Pinpoint the cell where the given text exists, returning its [X, Y] midpoint coordinate. 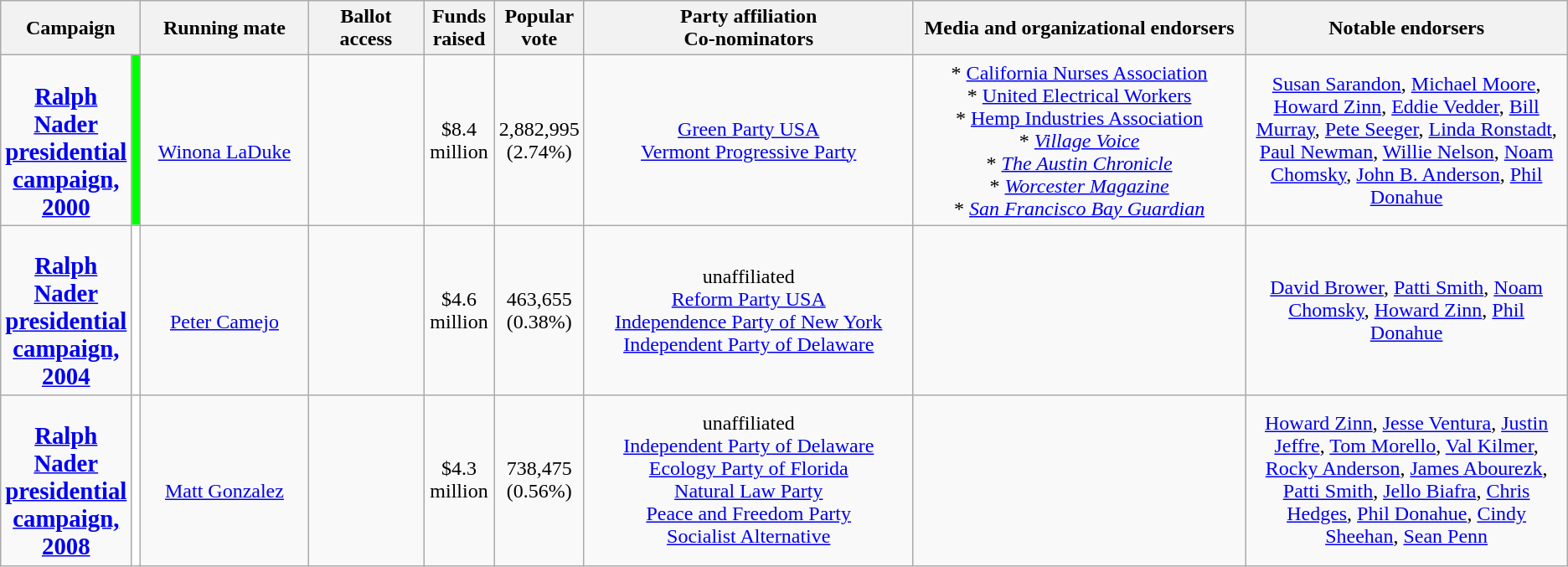
Green Party USAVermont Progressive Party [749, 141]
David Brower, Patti Smith, Noam Chomsky, Howard Zinn, Phil Donahue [1406, 310]
Media and organizational endorsers [1079, 28]
Notable endorsers [1406, 28]
2,882,995 (2.74%) [539, 141]
Running mate [224, 28]
$4.3 million [459, 481]
$4.6 million [459, 310]
Ralph Nader presidential campaign, 2000 [66, 141]
Peter Camejo [224, 310]
Party affiliationCo-nominators [749, 28]
Popular vote [539, 28]
Matt Gonzalez [224, 481]
Ralph Nader presidential campaign, 2008 [66, 481]
Ralph Nader presidential campaign, 2004 [66, 310]
Winona LaDuke [224, 141]
Funds raised [459, 28]
unaffiliatedReform Party USA Independence Party of New YorkIndependent Party of Delaware [749, 310]
738,475(0.56%) [539, 481]
Ballot access [366, 28]
463,655 (0.38%) [539, 310]
unaffiliatedIndependent Party of DelawareEcology Party of Florida Natural Law Party Peace and Freedom Party Socialist Alternative [749, 481]
$8.4 million [459, 141]
Campaign [70, 28]
